Extract the (X, Y) coordinate from the center of the cell holding the provided text.  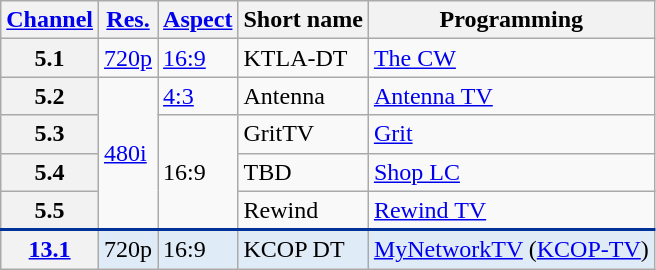
The CW (511, 58)
4:3 (198, 96)
5.1 (50, 58)
Programming (511, 20)
TBD (303, 172)
13.1 (50, 250)
Antenna TV (511, 96)
MyNetworkTV (KCOP-TV) (511, 250)
KCOP DT (303, 250)
Short name (303, 20)
5.3 (50, 134)
Grit (511, 134)
Shop LC (511, 172)
Res. (128, 20)
5.2 (50, 96)
GritTV (303, 134)
Antenna (303, 96)
480i (128, 154)
Aspect (198, 20)
KTLA-DT (303, 58)
Channel (50, 20)
5.5 (50, 210)
Rewind TV (511, 210)
Rewind (303, 210)
5.4 (50, 172)
